Determine the [x, y] coordinate at the center of the cell enclosing the given text.  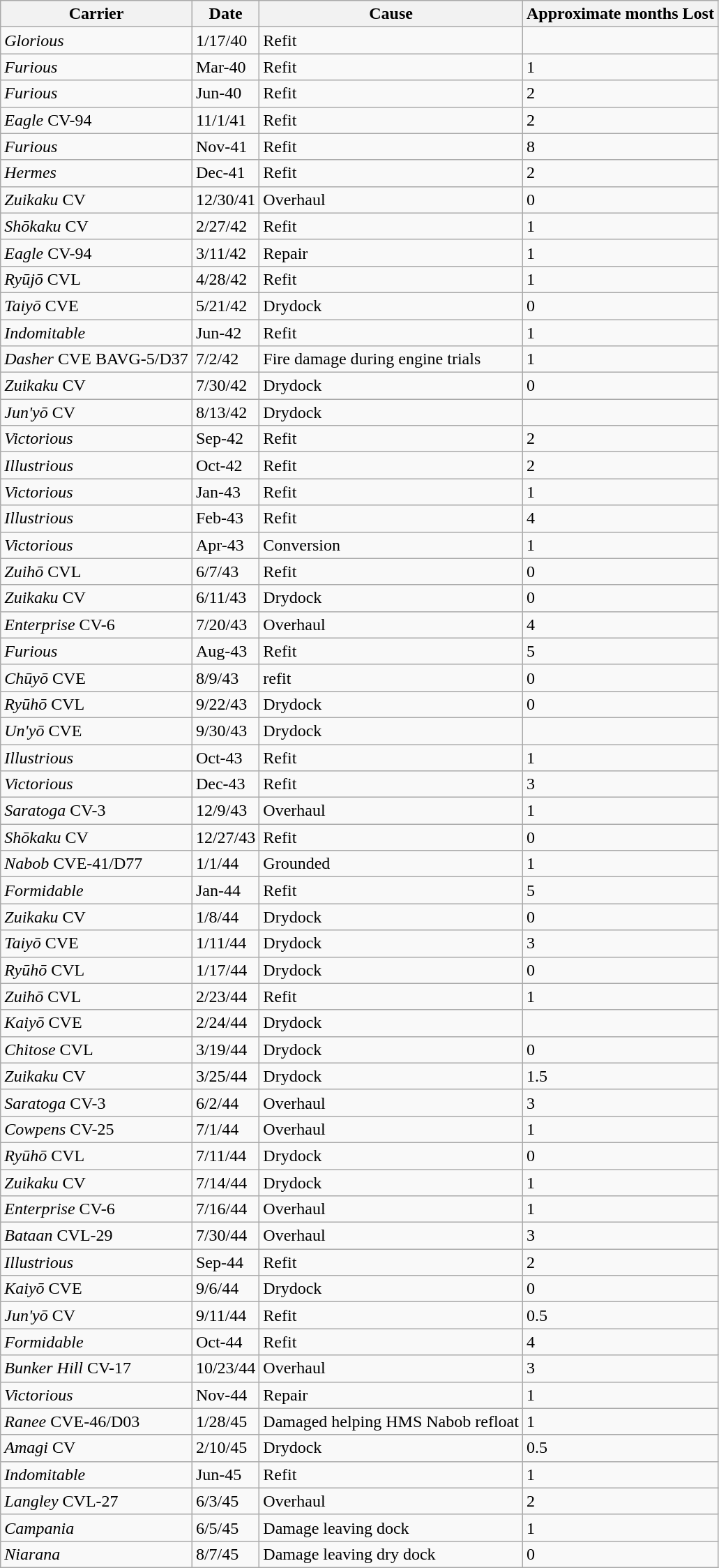
Dec-43 [225, 784]
1/11/44 [225, 943]
9/30/43 [225, 731]
7/2/42 [225, 359]
6/7/43 [225, 572]
Grounded [391, 864]
3/25/44 [225, 1076]
Ranee CVE-46/D03 [96, 1421]
Feb-43 [225, 518]
7/20/43 [225, 625]
refit [391, 678]
8/13/42 [225, 412]
Jun-45 [225, 1474]
Approximate months Lost [620, 14]
Mar-40 [225, 67]
Apr-43 [225, 545]
Nov-44 [225, 1395]
Dasher CVE BAVG-5/D37 [96, 359]
Cowpens CV-25 [96, 1129]
4/28/42 [225, 279]
12/30/41 [225, 200]
Bataan CVL-29 [96, 1236]
Sep-42 [225, 439]
Chūyō CVE [96, 678]
Oct-44 [225, 1342]
7/30/42 [225, 386]
Cause [391, 14]
8 [620, 147]
1/17/40 [225, 40]
Jun-40 [225, 94]
2/24/44 [225, 1023]
5/21/42 [225, 306]
6/2/44 [225, 1103]
6/11/43 [225, 598]
Glorious [96, 40]
Aug-43 [225, 651]
6/3/45 [225, 1501]
11/1/41 [225, 120]
1/28/45 [225, 1421]
Nov-41 [225, 147]
9/11/44 [225, 1315]
1/17/44 [225, 970]
7/14/44 [225, 1183]
Sep-44 [225, 1262]
Carrier [96, 14]
2/23/44 [225, 996]
Oct-43 [225, 757]
Conversion [391, 545]
Bunker Hill CV-17 [96, 1368]
Jun-42 [225, 333]
Dec-41 [225, 173]
Date [225, 14]
Un'yō CVE [96, 731]
9/6/44 [225, 1289]
Fire damage during engine trials [391, 359]
Hermes [96, 173]
2/10/45 [225, 1448]
Damage leaving dock [391, 1528]
Chitose CVL [96, 1050]
Ryūjō CVL [96, 279]
8/9/43 [225, 678]
1.5 [620, 1076]
Niarana [96, 1554]
10/23/44 [225, 1368]
Oct-42 [225, 465]
2/27/42 [225, 226]
9/22/43 [225, 704]
1/1/44 [225, 864]
8/7/45 [225, 1554]
7/11/44 [225, 1156]
Langley CVL-27 [96, 1501]
Damaged helping HMS Nabob refloat [391, 1421]
Nabob CVE-41/D77 [96, 864]
Campania [96, 1528]
6/5/45 [225, 1528]
Jan-43 [225, 492]
7/16/44 [225, 1209]
3/11/42 [225, 253]
12/27/43 [225, 837]
7/30/44 [225, 1236]
7/1/44 [225, 1129]
1/8/44 [225, 917]
12/9/43 [225, 811]
3/19/44 [225, 1050]
Damage leaving dry dock [391, 1554]
Jan-44 [225, 890]
Amagi CV [96, 1448]
